Find where the given text appears and provide that cell's center as (X, Y) coordinate. 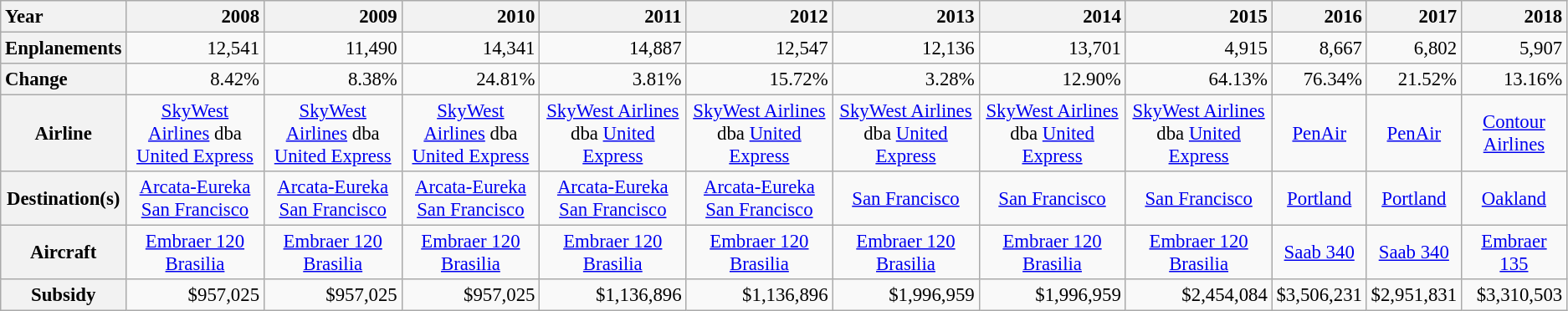
2014 (1053, 17)
$2,454,084 (1198, 295)
5,907 (1514, 48)
64.13% (1198, 79)
12.90% (1053, 79)
76.34% (1319, 79)
2018 (1514, 17)
12,541 (196, 48)
$3,310,503 (1514, 295)
14,341 (470, 48)
3.81% (612, 79)
$2,951,831 (1414, 295)
12,547 (760, 48)
2016 (1319, 17)
4,915 (1198, 48)
3.28% (905, 79)
13,701 (1053, 48)
21.52% (1414, 79)
Oakland (1514, 199)
Destination(s) (64, 199)
Embraer 135 (1514, 252)
Year (64, 17)
2017 (1414, 17)
8.38% (333, 79)
2013 (905, 17)
15.72% (760, 79)
2008 (196, 17)
2010 (470, 17)
6,802 (1414, 48)
Change (64, 79)
2009 (333, 17)
Contour Airlines (1514, 134)
2011 (612, 17)
Aircraft (64, 252)
Enplanements (64, 48)
2012 (760, 17)
$3,506,231 (1319, 295)
Airline (64, 134)
8.42% (196, 79)
8,667 (1319, 48)
14,887 (612, 48)
11,490 (333, 48)
2015 (1198, 17)
24.81% (470, 79)
Subsidy (64, 295)
12,136 (905, 48)
13.16% (1514, 79)
